Identify which cell holds the provided text, then report its (X, Y) central coordinate. 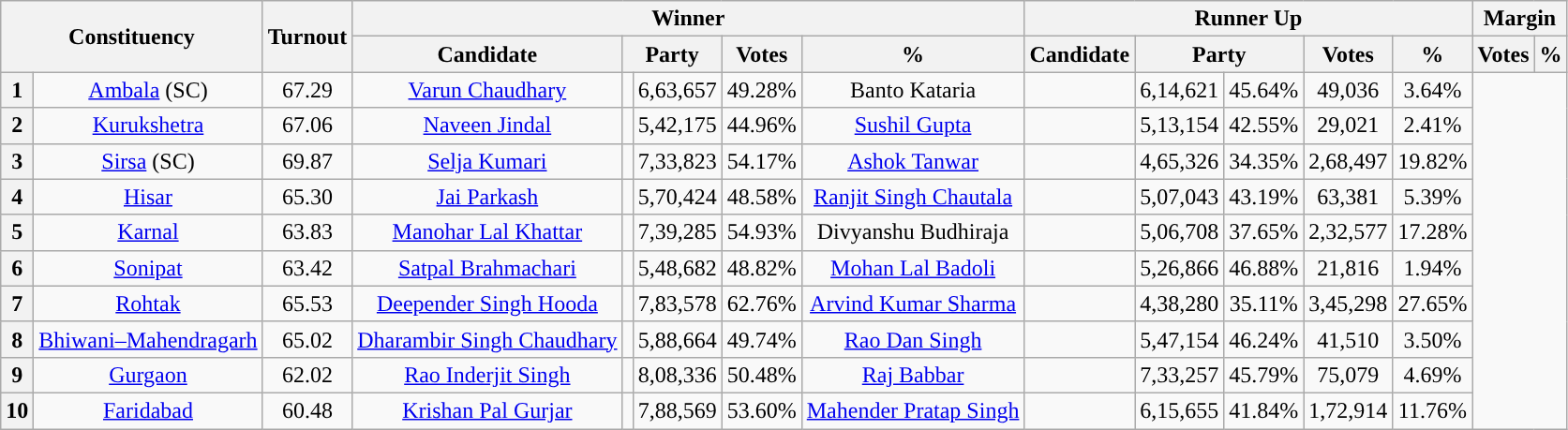
5,07,043 (1179, 197)
Rao Dan Singh (913, 339)
Sonipat (148, 268)
67.29 (307, 90)
Satpal Brahmachari (487, 268)
62.02 (307, 375)
4,65,326 (1179, 161)
2,32,577 (1348, 232)
5,26,866 (1179, 268)
Rao Inderjit Singh (487, 375)
35.11% (1263, 304)
54.17% (761, 161)
67.06 (307, 126)
Mahender Pratap Singh (913, 410)
8 (17, 339)
Sushil Gupta (913, 126)
Banto Kataria (913, 90)
27.65% (1432, 304)
Runner Up (1248, 19)
Naveen Jindal (487, 126)
37.65% (1263, 232)
Rohtak (148, 304)
6,15,655 (1179, 410)
48.58% (761, 197)
Manohar Lal Khattar (487, 232)
1.94% (1432, 268)
1 (17, 90)
Hisar (148, 197)
49.28% (761, 90)
2.41% (1432, 126)
65.53 (307, 304)
63,381 (1348, 197)
5,06,708 (1179, 232)
5,48,682 (677, 268)
Divyanshu Budhiraja (913, 232)
6,14,621 (1179, 90)
5,47,154 (1179, 339)
Faridabad (148, 410)
62.76% (761, 304)
Ambala (SC) (148, 90)
5,88,664 (677, 339)
63.83 (307, 232)
49,036 (1348, 90)
17.28% (1432, 232)
65.30 (307, 197)
Kurukshetra (148, 126)
43.19% (1263, 197)
Dharambir Singh Chaudhary (487, 339)
Krishan Pal Gurjar (487, 410)
49.74% (761, 339)
53.60% (761, 410)
4.69% (1432, 375)
6,63,657 (677, 90)
5 (17, 232)
45.64% (1263, 90)
4,38,280 (1179, 304)
Arvind Kumar Sharma (913, 304)
7,83,578 (677, 304)
Margin (1520, 19)
Varun Chaudhary (487, 90)
34.35% (1263, 161)
44.96% (761, 126)
54.93% (761, 232)
3,45,298 (1348, 304)
3.64% (1432, 90)
Sirsa (SC) (148, 161)
21,816 (1348, 268)
Ranjit Singh Chautala (913, 197)
11.76% (1432, 410)
50.48% (761, 375)
8,08,336 (677, 375)
42.55% (1263, 126)
65.02 (307, 339)
46.24% (1263, 339)
Gurgaon (148, 375)
Karnal (148, 232)
7 (17, 304)
41.84% (1263, 410)
7,39,285 (677, 232)
63.42 (307, 268)
5,70,424 (677, 197)
Raj Babbar (913, 375)
7,33,257 (1179, 375)
46.88% (1263, 268)
10 (17, 410)
5,42,175 (677, 126)
Deepender Singh Hooda (487, 304)
48.82% (761, 268)
2,68,497 (1348, 161)
4 (17, 197)
5,13,154 (1179, 126)
7,88,569 (677, 410)
Turnout (307, 37)
Jai Parkash (487, 197)
1,72,914 (1348, 410)
7,33,823 (677, 161)
2 (17, 126)
75,079 (1348, 375)
6 (17, 268)
41,510 (1348, 339)
45.79% (1263, 375)
19.82% (1432, 161)
Ashok Tanwar (913, 161)
3.50% (1432, 339)
3 (17, 161)
69.87 (307, 161)
Winner (688, 19)
29,021 (1348, 126)
Bhiwani–Mahendragarh (148, 339)
Constituency (131, 37)
Selja Kumari (487, 161)
Mohan Lal Badoli (913, 268)
60.48 (307, 410)
9 (17, 375)
5.39% (1432, 197)
